Pinpoint the cell where the given text exists, returning its (x, y) midpoint coordinate. 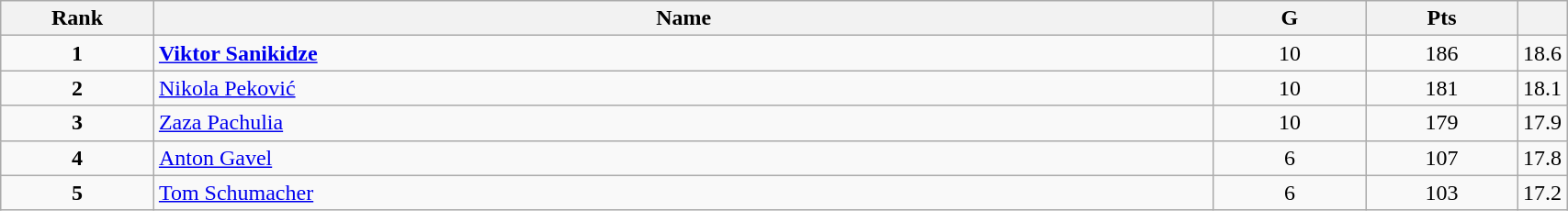
Name (683, 18)
G (1290, 18)
181 (1442, 88)
18.1 (1543, 88)
Nikola Peković (683, 88)
Viktor Sanikidze (683, 53)
17.2 (1543, 193)
Anton Gavel (683, 158)
Zaza Pachulia (683, 123)
107 (1442, 158)
18.6 (1543, 53)
Tom Schumacher (683, 193)
186 (1442, 53)
4 (77, 158)
103 (1442, 193)
5 (77, 193)
17.8 (1543, 158)
Rank (77, 18)
Pts (1442, 18)
179 (1442, 123)
1 (77, 53)
3 (77, 123)
2 (77, 88)
17.9 (1543, 123)
